Output the [X, Y] coordinate of the center of the cell containing the given text.  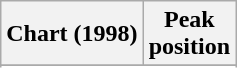
Chart (1998) [72, 34]
Peakposition [189, 34]
